Provide the (x, y) coordinate of the cell's center where the given text is located.  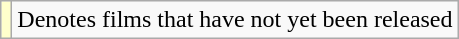
Denotes films that have not yet been released (235, 20)
